Extract the (X, Y) coordinate from the center of the cell holding the provided text.  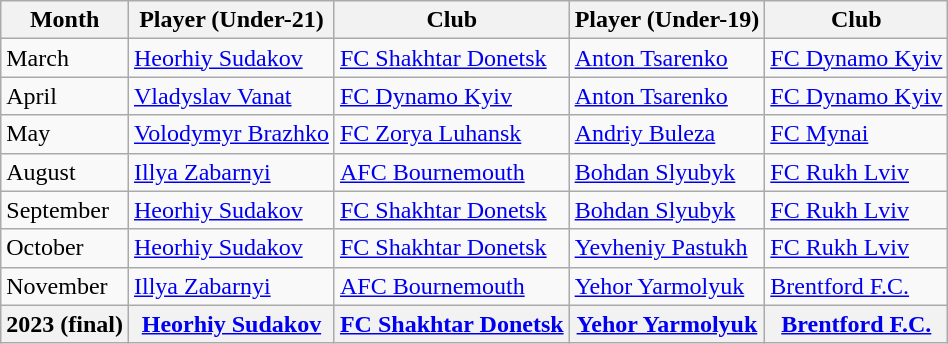
Yevheniy Pastukh (667, 248)
August (65, 172)
April (65, 96)
Volodymyr Brazhko (231, 134)
March (65, 58)
Player (Under-19) (667, 20)
FC Zorya Luhansk (452, 134)
Month (65, 20)
2023 (final) (65, 324)
November (65, 286)
Vladyslav Vanat (231, 96)
September (65, 210)
Player (Under-21) (231, 20)
FC Mynai (856, 134)
Andriy Buleza (667, 134)
October (65, 248)
May (65, 134)
